Provide the (x, y) coordinate of the cell's center where the given text is located.  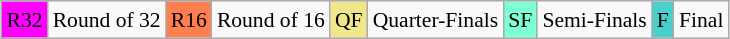
F (663, 20)
Final (702, 20)
Round of 16 (271, 20)
Semi-Finals (594, 20)
Quarter-Finals (436, 20)
R32 (25, 20)
R16 (189, 20)
Round of 32 (107, 20)
SF (520, 20)
QF (349, 20)
